Identify which cell holds the provided text, then report its (x, y) central coordinate. 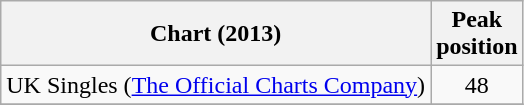
UK Singles (The Official Charts Company) (216, 85)
Chart (2013) (216, 34)
Peakposition (477, 34)
48 (477, 85)
